Output the [X, Y] coordinate of the center of the cell containing the given text.  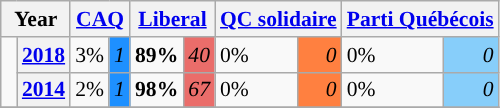
CAQ [100, 19]
67 [199, 90]
89% [156, 55]
40 [199, 55]
QC solidaire [278, 19]
Year [36, 19]
3% [90, 55]
Liberal [172, 19]
Parti Québécois [420, 19]
2014 [44, 90]
2% [90, 90]
2018 [44, 55]
98% [156, 90]
